Detect which cell encompasses the target text, then output its [x, y] center coordinate. 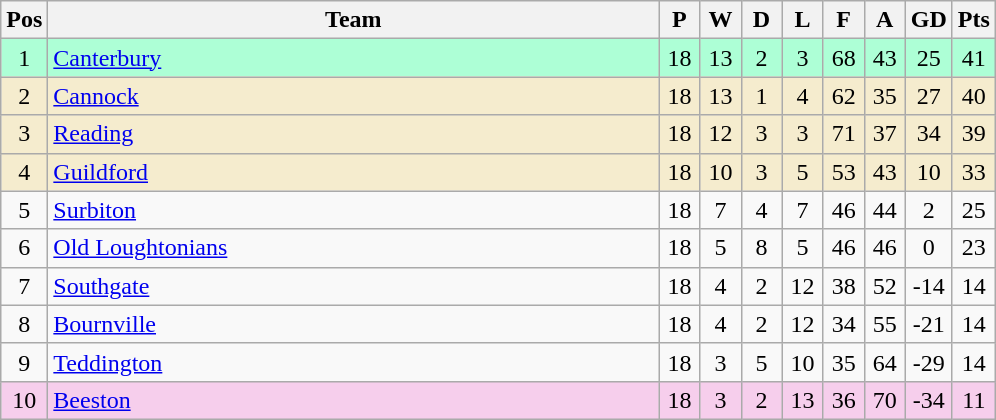
Cannock [354, 96]
9 [24, 362]
33 [974, 172]
37 [884, 134]
41 [974, 58]
64 [884, 362]
Old Loughtonians [354, 248]
44 [884, 210]
52 [884, 286]
-21 [928, 324]
D [762, 20]
Southgate [354, 286]
27 [928, 96]
55 [884, 324]
40 [974, 96]
Beeston [354, 400]
Canterbury [354, 58]
-29 [928, 362]
GD [928, 20]
Surbiton [354, 210]
68 [844, 58]
F [844, 20]
6 [24, 248]
Teddington [354, 362]
38 [844, 286]
-34 [928, 400]
W [720, 20]
11 [974, 400]
Guildford [354, 172]
Team [354, 20]
36 [844, 400]
Pts [974, 20]
L [802, 20]
39 [974, 134]
62 [844, 96]
-14 [928, 286]
P [680, 20]
Pos [24, 20]
A [884, 20]
71 [844, 134]
23 [974, 248]
Reading [354, 134]
0 [928, 248]
70 [884, 400]
53 [844, 172]
Bournville [354, 324]
